For the text-containing cell, return its midpoint in [X, Y] coordinate format. 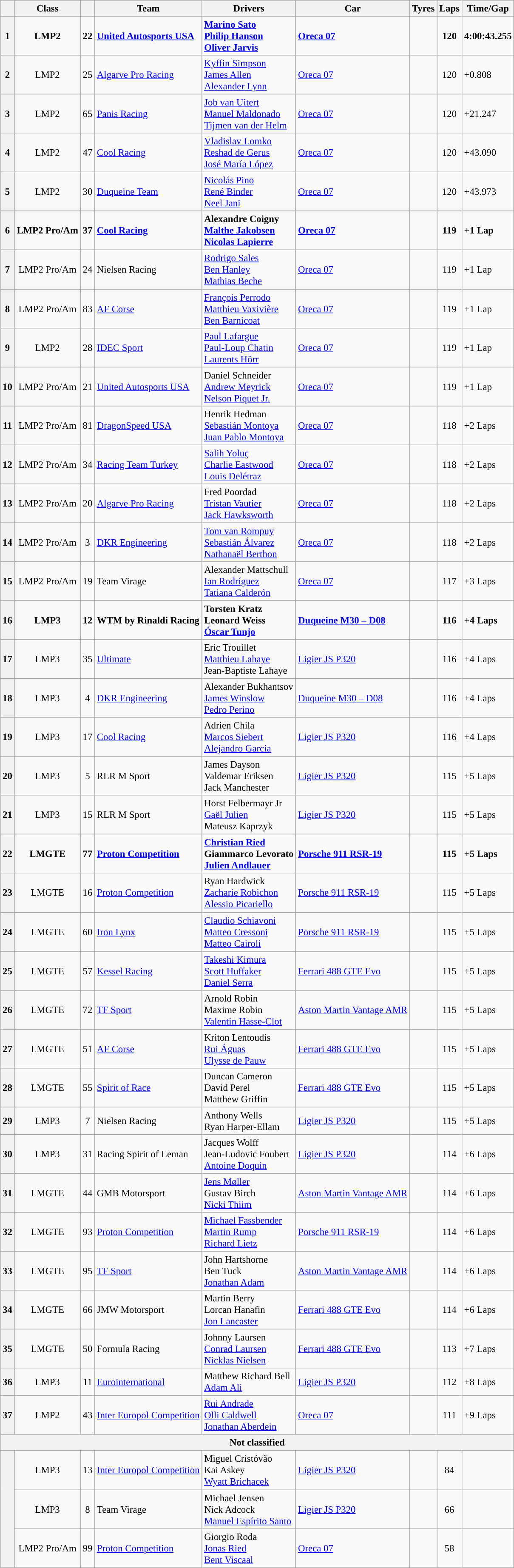
Jens Møller Gustav Birch Nicki Thiim [249, 1193]
Takeshi Kimura Scott Huffaker Daniel Serra [249, 971]
Eurointernational [148, 1382]
+43.973 [488, 192]
+3 Laps [488, 581]
Time/Gap [488, 9]
François Perrodo Matthieu Vaxivière Ben Barnicoat [249, 309]
93 [88, 1232]
Racing Spirit of Leman [148, 1154]
Panis Racing [148, 114]
Duqueine Team [148, 192]
Michael Jensen Nick Adcock Manuel Espírito Santo [249, 1509]
Henrik Hedman Sebastián Montoya Juan Pablo Montoya [249, 425]
60 [88, 932]
72 [88, 1010]
Matthew Richard Bell Adam Ali [249, 1382]
112 [450, 1382]
32 [8, 1232]
Salih Yoluç Charlie Eastwood Louis Delétraz [249, 464]
47 [88, 153]
58 [450, 1548]
Car [353, 9]
Alexander Mattschull Ian Rodríguez Tatiana Calderón [249, 581]
Fred Poordad Tristan Vautier Jack Hawksworth [249, 504]
Racing Team Turkey [148, 464]
Nicolás Pino René Binder Neel Jani [249, 192]
GMB Motorsport [148, 1193]
26 [8, 1010]
9 [8, 347]
81 [88, 425]
Marino Sato Philip Hanson Oliver Jarvis [249, 36]
Team [148, 9]
Alexander Bukhantsov James Winslow Pedro Perino [249, 698]
50 [88, 1349]
65 [88, 114]
+21.247 [488, 114]
27 [8, 1049]
IDEC Sport [148, 347]
WTM by Rinaldi Racing [148, 620]
Spirit of Race [148, 1088]
Tyres [423, 9]
4:00:43.255 [488, 36]
Rodrigo Sales Ben Hanley Mathias Beche [249, 270]
44 [88, 1193]
Ultimate [148, 659]
Jacques Wolff Jean-Ludovic Foubert Antoine Doquin [249, 1154]
Michael Fassbender Martin Rump Richard Lietz [249, 1232]
51 [88, 1049]
+7 Laps [488, 1349]
Job van Uitert Manuel Maldonado Tijmen van der Helm [249, 114]
23 [8, 893]
Duncan Cameron David Perel Matthew Griffin [249, 1088]
Torsten Kratz Leonard Weiss Óscar Tunjo [249, 620]
Anthony Wells Ryan Harper-Ellam [249, 1121]
Laps [450, 9]
29 [8, 1121]
10 [8, 387]
Arnold Robin Maxime Robin Valentin Hasse-Clot [249, 1010]
+9 Laps [488, 1415]
84 [450, 1470]
83 [88, 309]
Adrien Chila Marcos Siebert Alejandro Garcia [249, 737]
Giorgio Roda Jonas Ried Bent Viscaal [249, 1548]
43 [88, 1415]
Daniel Schneider Andrew Meyrick Nelson Piquet Jr. [249, 387]
18 [8, 698]
Tom van Rompuy Sebastián Álvarez Nathanaël Berthon [249, 542]
Drivers [249, 9]
Formula Racing [148, 1349]
95 [88, 1271]
Horst Felbermayr Jr Gaël Julien Mateusz Kaprzyk [249, 815]
55 [88, 1088]
2 [8, 75]
Alexandre Coigny Malthe Jakobsen Nicolas Lapierre [249, 231]
Claudio Schiavoni Matteo Cressoni Matteo Cairoli [249, 932]
Johnny Laursen Conrad Laursen Nicklas Nielsen [249, 1349]
Not classified [257, 1443]
Iron Lynx [148, 932]
14 [8, 542]
Kessel Racing [148, 971]
+43.090 [488, 153]
Vladislav Lomko Reshad de Gerus José María López [249, 153]
117 [450, 581]
Kyffin Simpson James Allen Alexander Lynn [249, 75]
33 [8, 1271]
113 [450, 1349]
Paul Lafargue Paul-Loup Chatin Laurents Hörr [249, 347]
99 [88, 1548]
Ryan Hardwick Zacharie Robichon Alessio Picariello [249, 893]
77 [88, 854]
DragonSpeed USA [148, 425]
6 [8, 231]
John Hartshorne Ben Tuck Jonathan Adam [249, 1271]
Kriton Lentoudis Rui Águas Ulysse de Pauw [249, 1049]
James Dayson Valdemar Eriksen Jack Manchester [249, 776]
Christian Ried Giammarco Levorato Julien Andlauer [249, 854]
Class [48, 9]
111 [450, 1415]
JMW Motorsport [148, 1310]
36 [8, 1382]
+0.808 [488, 75]
Eric Trouillet Matthieu Lahaye Jean-Baptiste Lahaye [249, 659]
+8 Laps [488, 1382]
Martin Berry Lorcan Hanafin Jon Lancaster [249, 1310]
Miguel Cristóvão Kai Askey Wyatt Brichacek [249, 1470]
1 [8, 36]
57 [88, 971]
Rui Andrade Olli Caldwell Jonathan Aberdein [249, 1415]
